Identify which cell holds the provided text, then report its (x, y) central coordinate. 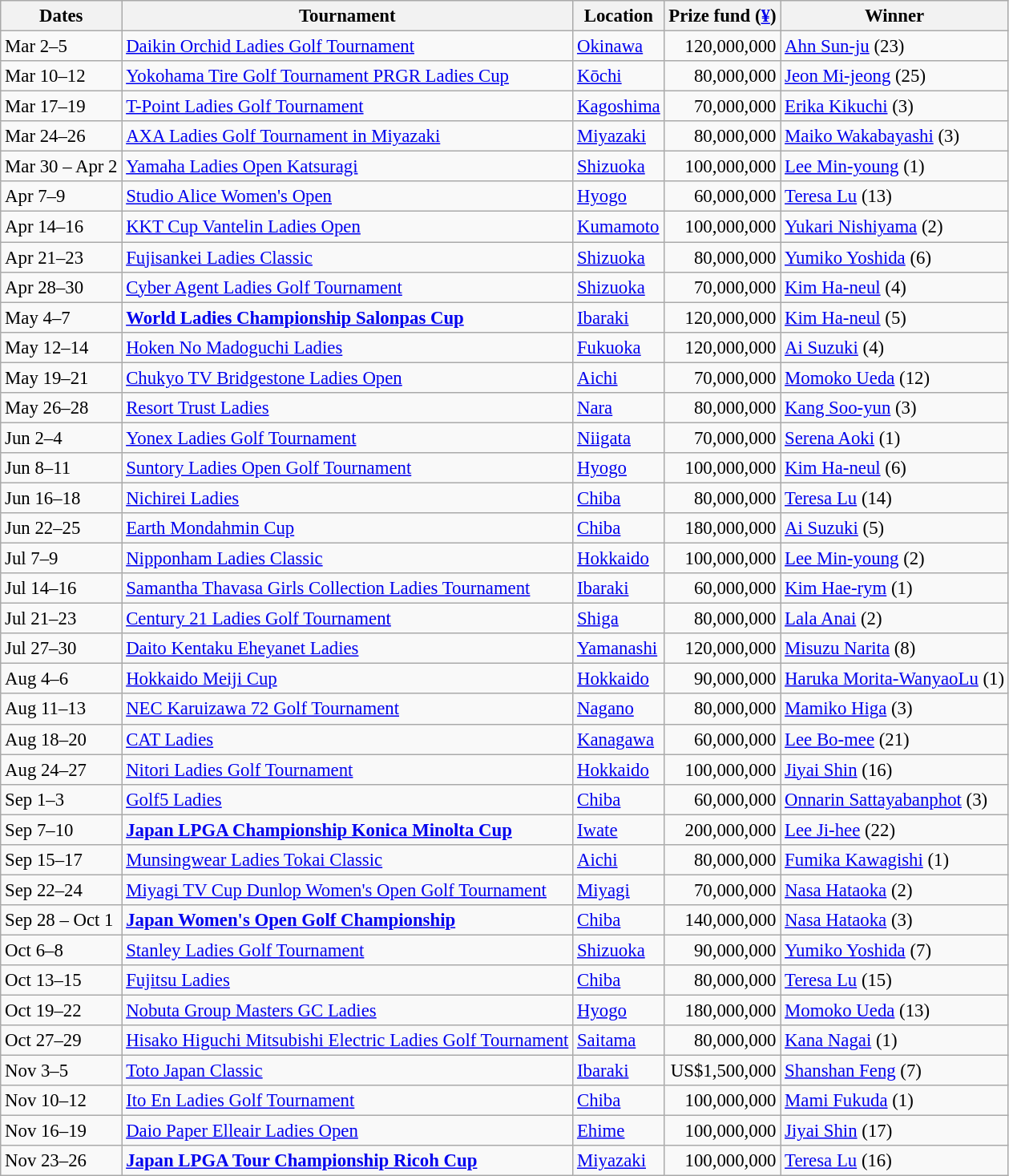
T-Point Ladies Golf Tournament (348, 107)
Serena Aoki (1) (894, 438)
Daikin Orchid Ladies Golf Tournament (348, 46)
Jun 22–25 (61, 528)
Samantha Thavasa Girls Collection Ladies Tournament (348, 588)
Nov 10–12 (61, 1101)
May 19–21 (61, 378)
Resort Trust Ladies (348, 408)
Oct 13–15 (61, 980)
Daio Paper Elleair Ladies Open (348, 1131)
Lee Min-young (2) (894, 559)
Yonex Ladies Golf Tournament (348, 438)
Tournament (348, 16)
Miyagi TV Cup Dunlop Women's Open Golf Tournament (348, 890)
Lala Anai (2) (894, 619)
Nagano (619, 709)
Okinawa (619, 46)
Aug 4–6 (61, 679)
Japan LPGA Championship Konica Minolta Cup (348, 830)
Jul 27–30 (61, 649)
Mar 30 – Apr 2 (61, 167)
Japan Women's Open Golf Championship (348, 920)
Ito En Ladies Golf Tournament (348, 1101)
Yumiko Yoshida (7) (894, 950)
May 4–7 (61, 317)
Earth Mondahmin Cup (348, 528)
Century 21 Ladies Golf Tournament (348, 619)
Jul 14–16 (61, 588)
Saitama (619, 1041)
Kang Soo-yun (3) (894, 408)
Sep 28 – Oct 1 (61, 920)
Miyazaki (619, 136)
Jun 2–4 (61, 438)
Kim Ha-neul (4) (894, 287)
Teresa Lu (14) (894, 498)
Miyagi (619, 890)
Sep 15–17 (61, 860)
Prize fund (¥) (723, 16)
Sep 7–10 (61, 830)
NEC Karuizawa 72 Golf Tournament (348, 709)
Jiyai Shin (17) (894, 1131)
Jun 8–11 (61, 468)
Fujisankei Ladies Classic (348, 257)
Sep 22–24 (61, 890)
Aug 11–13 (61, 709)
Kōchi (619, 76)
Ai Suzuki (5) (894, 528)
Yukari Nishiyama (2) (894, 227)
Kim Ha-neul (5) (894, 317)
Yamanashi (619, 649)
Oct 19–22 (61, 1011)
Jeon Mi-jeong (25) (894, 76)
Cyber Agent Ladies Golf Tournament (348, 287)
Kagoshima (619, 107)
Yumiko Yoshida (6) (894, 257)
140,000,000 (723, 920)
Fumika Kawagishi (1) (894, 860)
Teresa Lu (15) (894, 980)
Nasa Hataoka (3) (894, 920)
Nichirei Ladies (348, 498)
Aug 24–27 (61, 770)
Nov 16–19 (61, 1131)
World Ladies Championship Salonpas Cup (348, 317)
Shanshan Feng (7) (894, 1071)
Jiyai Shin (16) (894, 770)
Kumamoto (619, 227)
Iwate (619, 830)
Jul 21–23 (61, 619)
Mar 24–26 (61, 136)
Yamaha Ladies Open Katsuragi (348, 167)
Jul 7–9 (61, 559)
US$1,500,000 (723, 1071)
Chukyo TV Bridgestone Ladies Open (348, 378)
Jun 16–18 (61, 498)
Lee Min-young (1) (894, 167)
Ai Suzuki (4) (894, 347)
Kana Nagai (1) (894, 1041)
Suntory Ladies Open Golf Tournament (348, 468)
Stanley Ladies Golf Tournament (348, 950)
CAT Ladies (348, 739)
Kim Ha-neul (6) (894, 468)
Golf5 Ladies (348, 799)
Mamiko Higa (3) (894, 709)
Munsingwear Ladies Tokai Classic (348, 860)
Nobuta Group Masters GC Ladies (348, 1011)
Nitori Ladies Golf Tournament (348, 770)
Mami Fukuda (1) (894, 1101)
KKT Cup Vantelin Ladies Open (348, 227)
Mar 17–19 (61, 107)
Lee Ji-hee (22) (894, 830)
Ahn Sun-ju (23) (894, 46)
AXA Ladies Golf Tournament in Miyazaki (348, 136)
Kim Hae-rym (1) (894, 588)
Hoken No Madoguchi Ladies (348, 347)
Apr 14–16 (61, 227)
Yokohama Tire Golf Tournament PRGR Ladies Cup (348, 76)
Fukuoka (619, 347)
Maiko Wakabayashi (3) (894, 136)
Aug 18–20 (61, 739)
Lee Bo-mee (21) (894, 739)
Onnarin Sattayabanphot (3) (894, 799)
Niigata (619, 438)
Toto Japan Classic (348, 1071)
Kanagawa (619, 739)
Apr 21–23 (61, 257)
Oct 6–8 (61, 950)
Fujitsu Ladies (348, 980)
Shiga (619, 619)
May 26–28 (61, 408)
Daito Kentaku Eheyanet Ladies (348, 649)
Studio Alice Women's Open (348, 196)
Hokkaido Meiji Cup (348, 679)
Apr 28–30 (61, 287)
Ehime (619, 1131)
Hisako Higuchi Mitsubishi Electric Ladies Golf Tournament (348, 1041)
Teresa Lu (13) (894, 196)
Momoko Ueda (12) (894, 378)
Sep 1–3 (61, 799)
Misuzu Narita (8) (894, 649)
Nasa Hataoka (2) (894, 890)
Dates (61, 16)
Haruka Morita-WanyaoLu (1) (894, 679)
May 12–14 (61, 347)
Erika Kikuchi (3) (894, 107)
Oct 27–29 (61, 1041)
Mar 10–12 (61, 76)
Location (619, 16)
Nipponham Ladies Classic (348, 559)
Mar 2–5 (61, 46)
Momoko Ueda (13) (894, 1011)
200,000,000 (723, 830)
Winner (894, 16)
Nara (619, 408)
Apr 7–9 (61, 196)
Nov 3–5 (61, 1071)
